For the text-containing cell, return its midpoint in (X, Y) coordinate format. 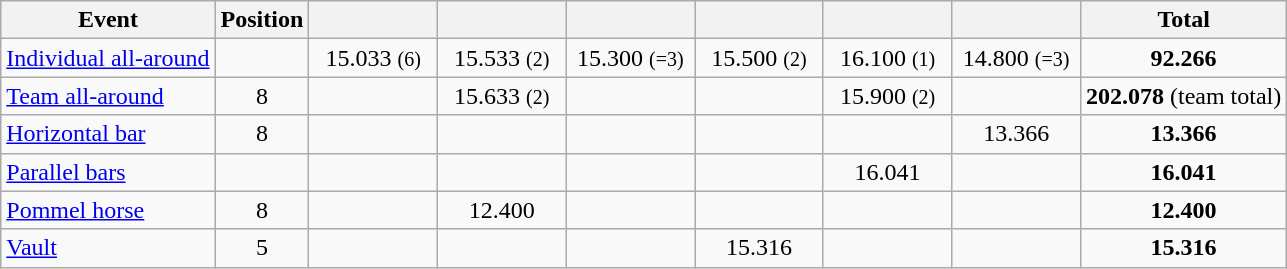
15.033 (6) (374, 58)
15.633 (2) (502, 96)
Horizontal bar (108, 134)
5 (262, 248)
92.266 (1183, 58)
Individual all-around (108, 58)
Team all-around (108, 96)
15.533 (2) (502, 58)
14.800 (=3) (1016, 58)
Position (262, 20)
16.100 (1) (888, 58)
15.900 (2) (888, 96)
Parallel bars (108, 172)
Vault (108, 248)
15.500 (2) (760, 58)
Pommel horse (108, 210)
Event (108, 20)
202.078 (team total) (1183, 96)
15.300 (=3) (630, 58)
Total (1183, 20)
